Provide the [x, y] coordinate of the cell's center where the given text is located.  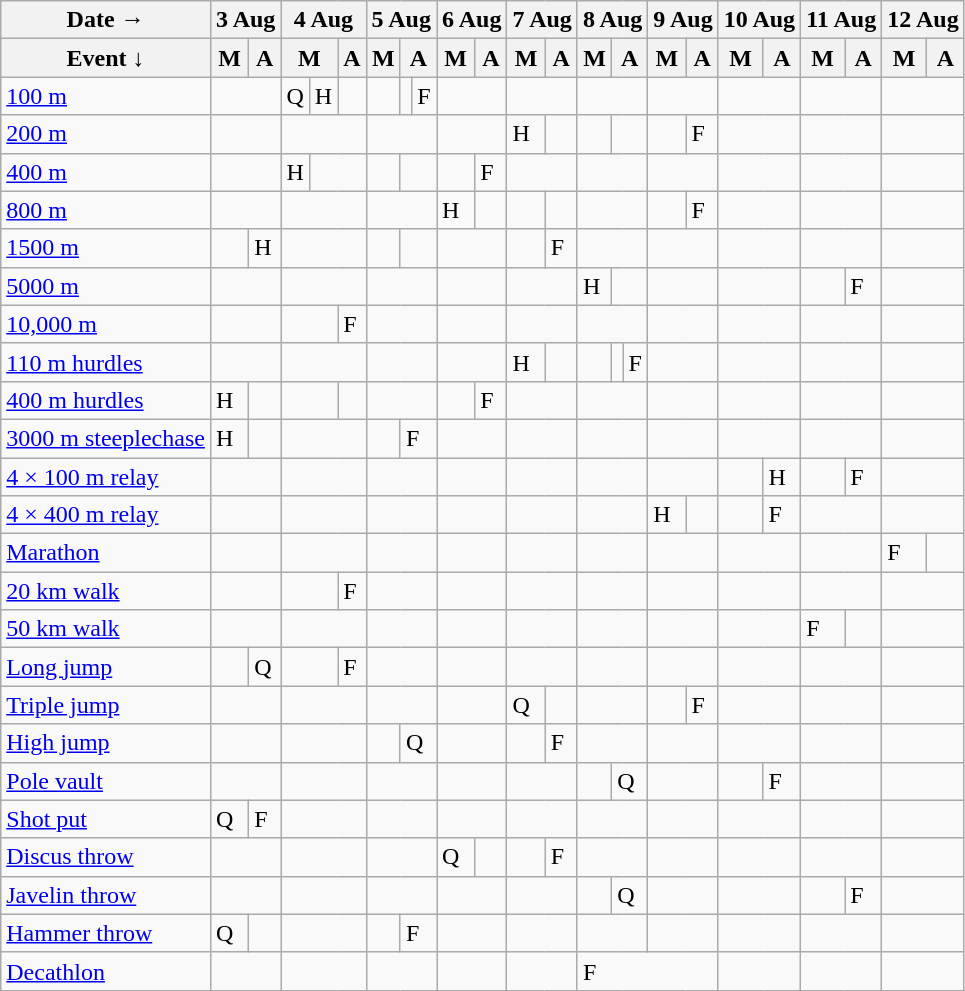
200 m [106, 134]
400 m hurdles [106, 400]
5 Aug [401, 20]
Hammer throw [106, 933]
800 m [106, 210]
High jump [106, 743]
3 Aug [245, 20]
11 Aug [842, 20]
4 × 100 m relay [106, 477]
Decathlon [106, 971]
Date → [106, 20]
100 m [106, 96]
50 km walk [106, 629]
9 Aug [683, 20]
Long jump [106, 667]
1500 m [106, 248]
12 Aug [923, 20]
Event ↓ [106, 58]
Discus throw [106, 857]
8 Aug [612, 20]
4 Aug [324, 20]
6 Aug [471, 20]
Triple jump [106, 705]
10 Aug [759, 20]
4 × 400 m relay [106, 515]
7 Aug [542, 20]
20 km walk [106, 591]
Shot put [106, 819]
10,000 m [106, 324]
Javelin throw [106, 895]
Pole vault [106, 781]
5000 m [106, 286]
3000 m steeplechase [106, 438]
400 m [106, 172]
Marathon [106, 553]
110 m hurdles [106, 362]
